Find where the given text appears and provide that cell's center as [X, Y] coordinate. 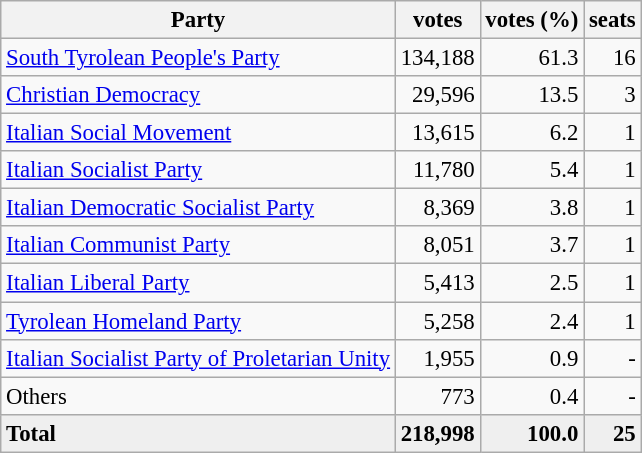
8,369 [438, 208]
Italian Democratic Socialist Party [198, 208]
16 [612, 58]
13,615 [438, 133]
Italian Socialist Party [198, 170]
100.0 [532, 433]
61.3 [532, 58]
3 [612, 95]
Italian Social Movement [198, 133]
5,413 [438, 283]
0.4 [532, 396]
1,955 [438, 358]
6.2 [532, 133]
3.8 [532, 208]
South Tyrolean People's Party [198, 58]
votes [438, 20]
2.4 [532, 321]
Others [198, 396]
25 [612, 433]
29,596 [438, 95]
Total [198, 433]
seats [612, 20]
Italian Communist Party [198, 245]
2.5 [532, 283]
11,780 [438, 170]
Party [198, 20]
0.9 [532, 358]
3.7 [532, 245]
Italian Liberal Party [198, 283]
8,051 [438, 245]
votes (%) [532, 20]
Tyrolean Homeland Party [198, 321]
218,998 [438, 433]
13.5 [532, 95]
Christian Democracy [198, 95]
5.4 [532, 170]
5,258 [438, 321]
773 [438, 396]
134,188 [438, 58]
Italian Socialist Party of Proletarian Unity [198, 358]
